Return [x, y] of the center of cell containing provided text 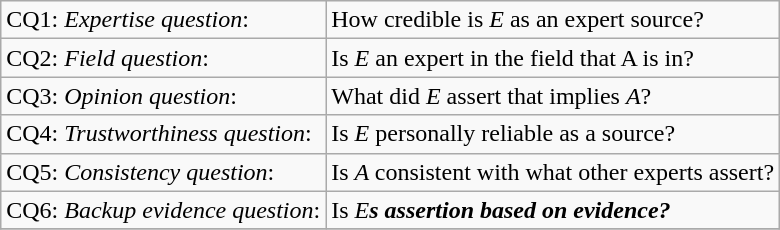
Is E personally reliable as a source? [553, 134]
CQ1: Expertise question: [164, 20]
Is A consistent with what other experts assert? [553, 172]
How credible is E as an expert source? [553, 20]
CQ4: Trustworthiness question: [164, 134]
Is Es assertion based on evidence? [553, 210]
CQ5: Consistency question: [164, 172]
What did E assert that implies A? [553, 96]
Is E an expert in the field that A is in? [553, 58]
CQ3: Opinion question: [164, 96]
CQ6: Backup evidence question: [164, 210]
CQ2: Field question: [164, 58]
